Detect which cell encompasses the target text, then output its [X, Y] center coordinate. 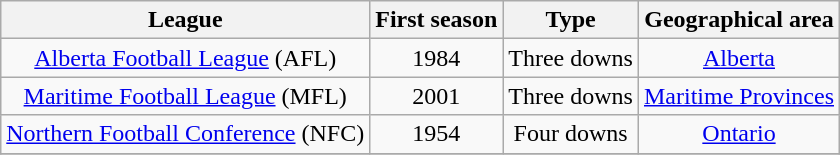
First season [436, 20]
Four downs [571, 134]
Geographical area [738, 20]
League [186, 20]
1954 [436, 134]
Maritime Provinces [738, 96]
1984 [436, 58]
Northern Football Conference (NFC) [186, 134]
Maritime Football League (MFL) [186, 96]
Alberta Football League (AFL) [186, 58]
Alberta [738, 58]
Type [571, 20]
2001 [436, 96]
Ontario [738, 134]
